Extract the (X, Y) coordinate from the center of the cell holding the provided text.  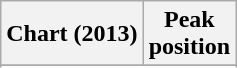
Peakposition (189, 34)
Chart (2013) (72, 34)
